Provide the [X, Y] coordinate of the cell's center where the given text is located.  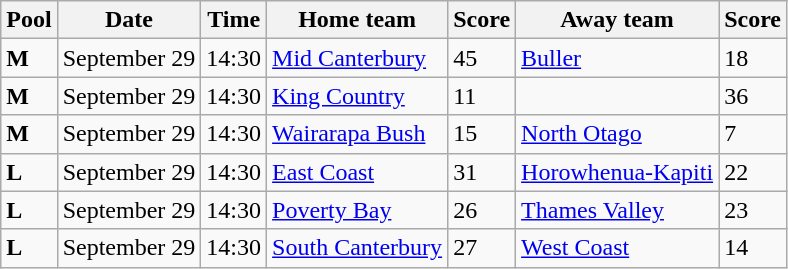
South Canterbury [358, 248]
Time [234, 20]
West Coast [618, 248]
45 [482, 58]
27 [482, 248]
Poverty Bay [358, 210]
23 [753, 210]
Wairarapa Bush [358, 134]
14 [753, 248]
11 [482, 96]
Thames Valley [618, 210]
7 [753, 134]
36 [753, 96]
Mid Canterbury [358, 58]
King Country [358, 96]
Home team [358, 20]
Date [129, 20]
26 [482, 210]
East Coast [358, 172]
18 [753, 58]
Pool [29, 20]
15 [482, 134]
22 [753, 172]
Buller [618, 58]
Away team [618, 20]
31 [482, 172]
Horowhenua-Kapiti [618, 172]
North Otago [618, 134]
